Return the [X, Y] coordinate for the center point of the cell that contains the specified text.  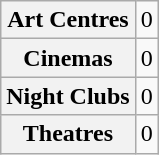
Night Clubs [68, 96]
Art Centres [68, 20]
Theatres [68, 134]
Cinemas [68, 58]
